Extract the (x, y) coordinate from the center of the cell holding the provided text.  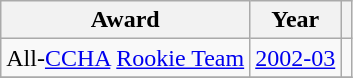
Year (296, 20)
2002-03 (296, 58)
Award (126, 20)
All-CCHA Rookie Team (126, 58)
